From the cell containing the given text, extract its center point as (x, y) coordinate. 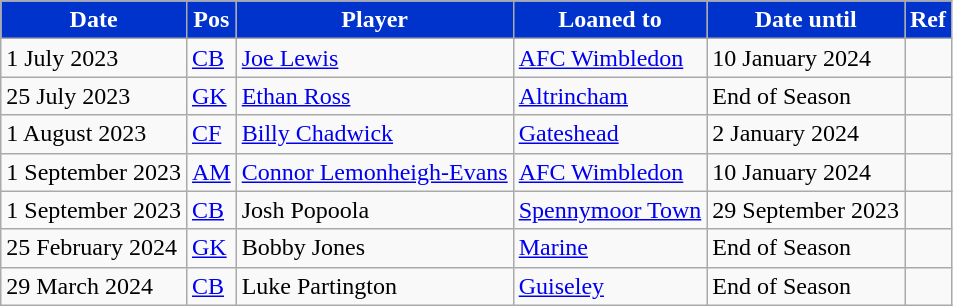
Date (94, 20)
29 September 2023 (806, 210)
AM (211, 172)
Altrincham (610, 96)
Marine (610, 248)
Connor Lemonheigh-Evans (374, 172)
Gateshead (610, 134)
Luke Partington (374, 286)
Date until (806, 20)
Bobby Jones (374, 248)
Josh Popoola (374, 210)
Joe Lewis (374, 58)
Spennymoor Town (610, 210)
Player (374, 20)
CF (211, 134)
Guiseley (610, 286)
1 August 2023 (94, 134)
Ref (928, 20)
29 March 2024 (94, 286)
Billy Chadwick (374, 134)
1 July 2023 (94, 58)
Loaned to (610, 20)
Pos (211, 20)
Ethan Ross (374, 96)
25 February 2024 (94, 248)
25 July 2023 (94, 96)
2 January 2024 (806, 134)
